Search for the cell housing the specified text and yield its (X, Y) center coordinate. 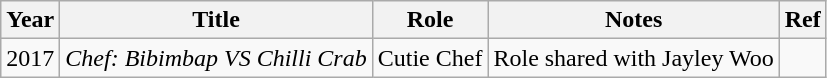
Ref (802, 20)
2017 (30, 58)
Role shared with Jayley Woo (634, 58)
Role (430, 20)
Cutie Chef (430, 58)
Title (216, 20)
Notes (634, 20)
Year (30, 20)
Chef: Bibimbap VS Chilli Crab (216, 58)
